Locate the cell with the specified text and output its (X, Y) center coordinate. 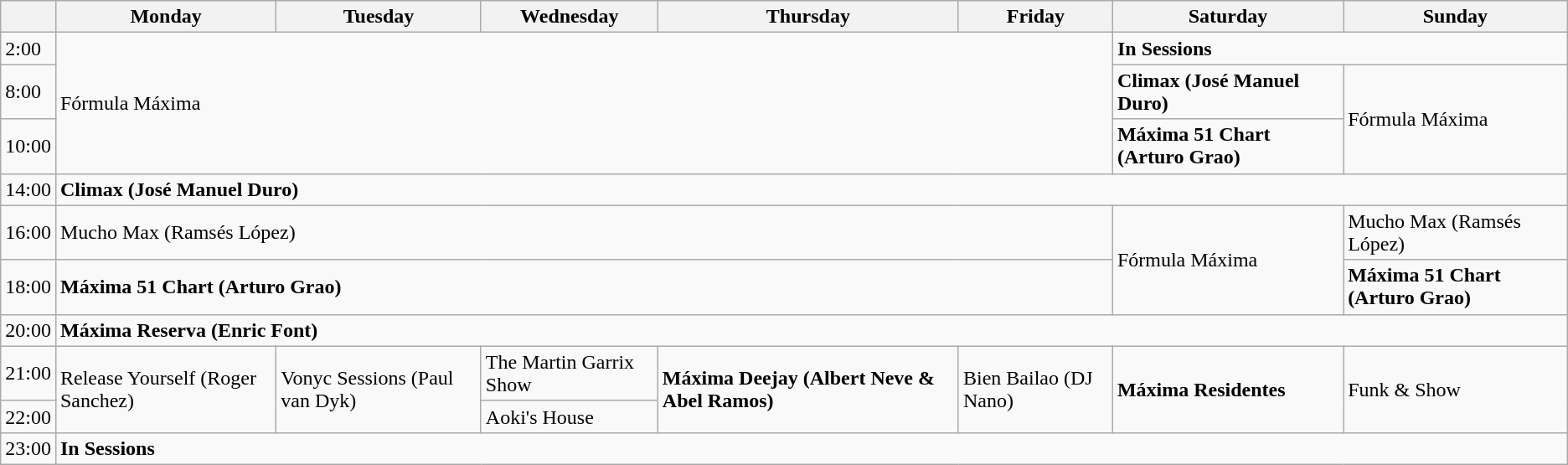
14:00 (28, 189)
20:00 (28, 330)
Friday (1035, 17)
Sunday (1456, 17)
23:00 (28, 448)
22:00 (28, 416)
10:00 (28, 146)
The Martin Garrix Show (570, 374)
Funk & Show (1456, 389)
8:00 (28, 92)
21:00 (28, 374)
Saturday (1228, 17)
Máxima Deejay (Albert Neve & Abel Ramos) (807, 389)
Bien Bailao (DJ Nano) (1035, 389)
Release Yourself (Roger Sanchez) (166, 389)
16:00 (28, 233)
Tuesday (379, 17)
Wednesday (570, 17)
18:00 (28, 287)
2:00 (28, 49)
Aoki's House (570, 416)
Máxima Residentes (1228, 389)
Vonyc Sessions (Paul van Dyk) (379, 389)
Máxima Reserva (Enric Font) (811, 330)
Thursday (807, 17)
Monday (166, 17)
